Extract the [x, y] coordinate from the center of the cell holding the provided text.  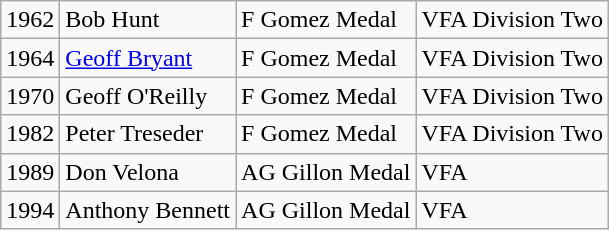
Geoff O'Reilly [148, 96]
1970 [30, 96]
1982 [30, 134]
1962 [30, 20]
1964 [30, 58]
Geoff Bryant [148, 58]
Bob Hunt [148, 20]
1989 [30, 172]
Don Velona [148, 172]
Anthony Bennett [148, 210]
1994 [30, 210]
Peter Treseder [148, 134]
